Locate the cell with the specified text and output its (x, y) center coordinate. 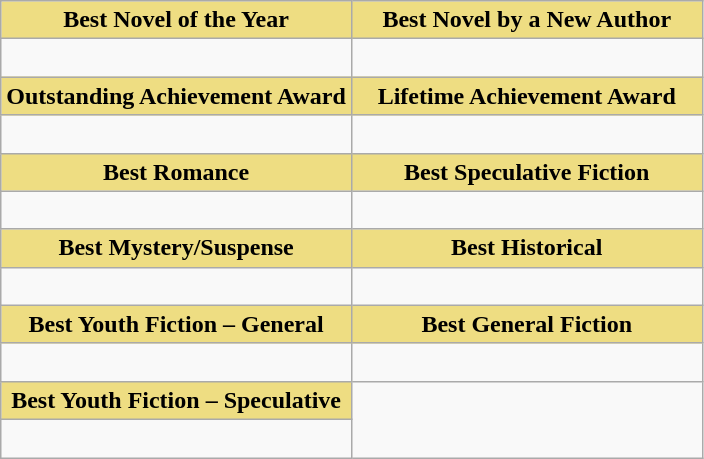
Best Youth Fiction – General (176, 324)
Best Speculative Fiction (526, 172)
Best General Fiction (526, 324)
Best Novel of the Year (176, 20)
Best Historical (526, 248)
Best Romance (176, 172)
Best Novel by a New Author (526, 20)
Outstanding Achievement Award (176, 96)
Best Mystery/Suspense (176, 248)
Lifetime Achievement Award (526, 96)
Best Youth Fiction – Speculative (176, 400)
